Locate the cell with the specified text and output its (X, Y) center coordinate. 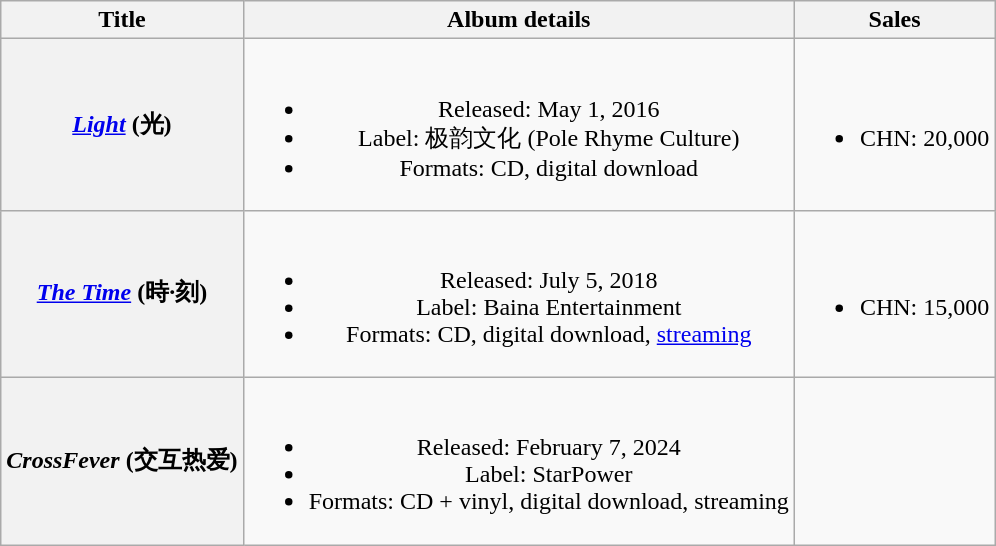
Released: February 7, 2024Label: StarPowerFormats: CD + vinyl, digital download, streaming (518, 460)
The Time (時·刻) (122, 294)
Title (122, 20)
CrossFever (交互热爱) (122, 460)
Album details (518, 20)
CHN: 20,000 (894, 125)
Released: July 5, 2018Label: Baina EntertainmentFormats: CD, digital download, streaming (518, 294)
Sales (894, 20)
Released: May 1, 2016Label: 极韵文化 (Pole Rhyme Culture)Formats: CD, digital download (518, 125)
Light (光) (122, 125)
CHN: 15,000 (894, 294)
